Return [x, y] of the center of cell containing provided text 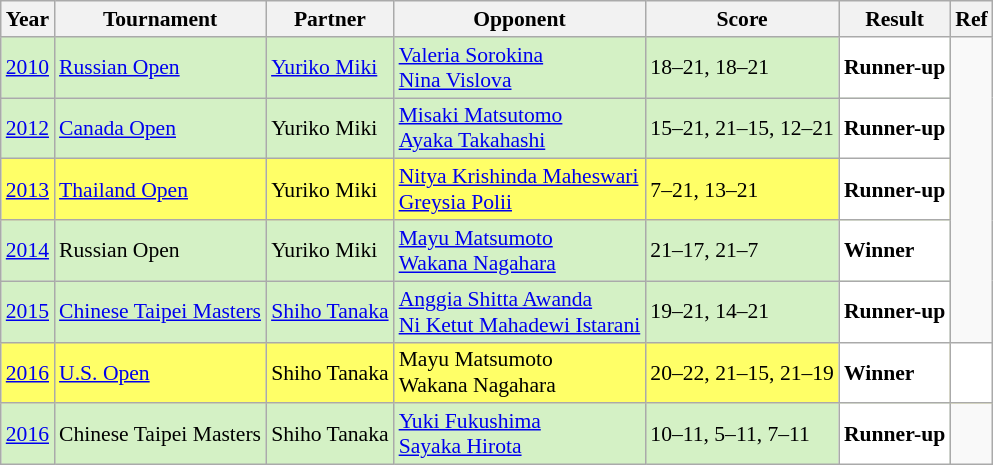
Ref [971, 19]
Tournament [160, 19]
19–21, 14–21 [742, 312]
15–21, 21–15, 12–21 [742, 128]
Misaki Matsutomo Ayaka Takahashi [520, 128]
2014 [28, 250]
Valeria Sorokina Nina Vislova [520, 68]
Nitya Krishinda Maheswari Greysia Polii [520, 190]
21–17, 21–7 [742, 250]
18–21, 18–21 [742, 68]
Opponent [520, 19]
Partner [330, 19]
2012 [28, 128]
20–22, 21–15, 21–19 [742, 372]
2010 [28, 68]
Canada Open [160, 128]
10–11, 5–11, 7–11 [742, 434]
2015 [28, 312]
Anggia Shitta Awanda Ni Ketut Mahadewi Istarani [520, 312]
Result [894, 19]
Score [742, 19]
Year [28, 19]
Thailand Open [160, 190]
2013 [28, 190]
Yuki Fukushima Sayaka Hirota [520, 434]
U.S. Open [160, 372]
7–21, 13–21 [742, 190]
